For the text-containing cell, return its midpoint in [X, Y] coordinate format. 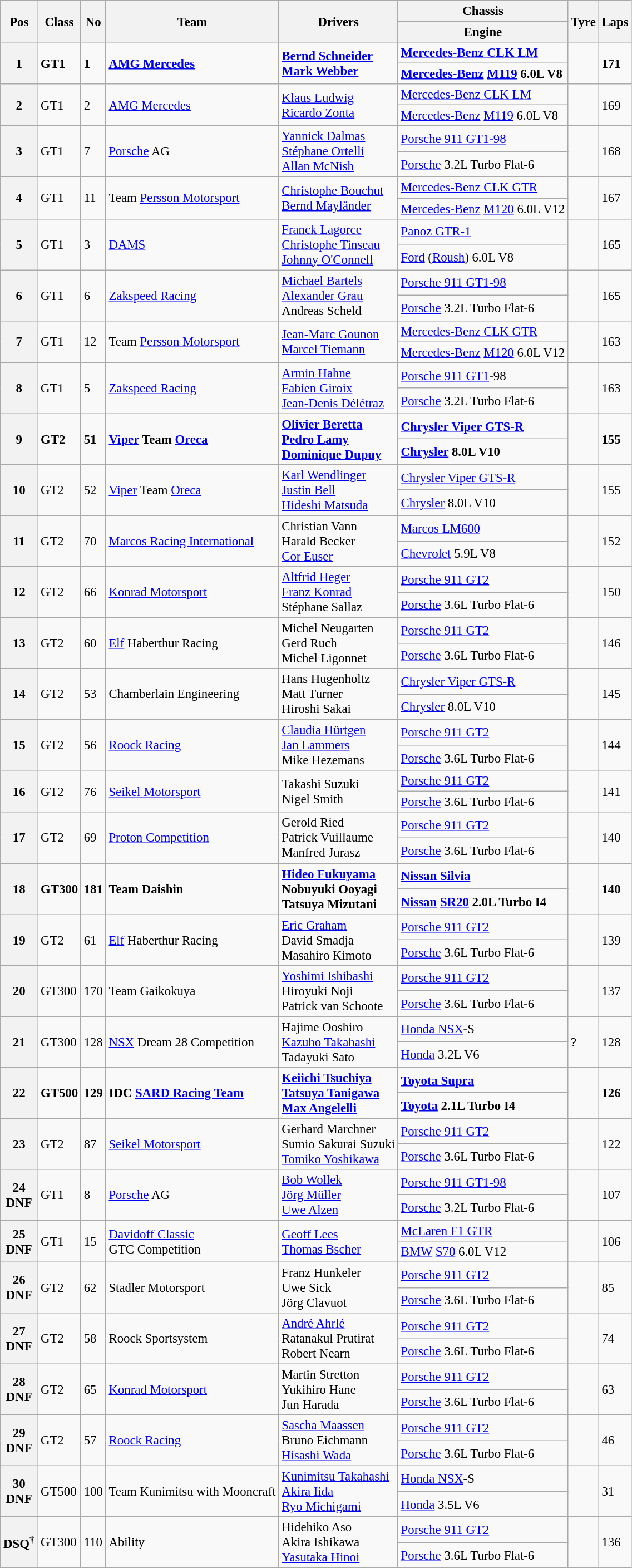
65 [93, 1390]
137 [615, 991]
Altfrid Heger Franz Konrad Stéphane Sallaz [338, 592]
Honda 3.2L V6 [483, 1055]
69 [93, 838]
Franck Lagorce Christophe Tinseau Johnny O'Connell [338, 244]
Michel Neugarten Gerd Ruch Michel Ligonnet [338, 643]
100 [93, 1492]
Team Kunimitsu with Mooncraft [192, 1492]
52 [93, 490]
9 [19, 439]
51 [93, 439]
No [93, 21]
Team Gaikokuya [192, 991]
Gerhard Marchner Sumio Sakurai Suzuki Tomiko Yoshikawa [338, 1144]
145 [615, 694]
Toyota 2.1L Turbo I4 [483, 1105]
107 [615, 1195]
20 [19, 991]
46 [615, 1441]
Chamberlain Engineering [192, 694]
André Ahrlé Ratanakul Prutirat Robert Nearn [338, 1339]
16 [19, 792]
Proton Competition [192, 838]
28DNF [19, 1390]
87 [93, 1144]
170 [93, 991]
129 [93, 1093]
22 [19, 1093]
Armin Hahne Fabien Giroix Jean-Denis Délétraz [338, 389]
10 [19, 490]
Nissan SR20 2.0L Turbo I4 [483, 902]
Roock Sportsystem [192, 1339]
DAMS [192, 244]
Christian Vann Harald Becker Cor Euser [338, 541]
McLaren F1 GTR [483, 1231]
Jean-Marc Gounon Marcel Tiemann [338, 342]
146 [615, 643]
Kunimitsu Takahashi Akira Iida Ryo Michigami [338, 1492]
61 [93, 940]
56 [93, 745]
66 [93, 592]
Drivers [338, 21]
Chevrolet 5.9L V8 [483, 554]
Marcos Racing International [192, 541]
Toyota Supra [483, 1080]
Sascha Maassen Bruno Eichmann Hisashi Wada [338, 1441]
168 [615, 151]
Class [60, 21]
17 [19, 838]
Keiichi Tsuchiya Tatsuya Tanigawa Max Angelelli [338, 1093]
Yoshimi Ishibashi Hiroyuki Noji Patrick van Schoote [338, 991]
Michael Bartels Alexander Grau Andreas Scheld [338, 296]
Laps [615, 21]
Gerold Ried Patrick Vuillaume Manfred Jurasz [338, 838]
14 [19, 694]
Stadler Motorsport [192, 1288]
181 [93, 889]
63 [615, 1390]
62 [93, 1288]
139 [615, 940]
Chassis [483, 11]
85 [615, 1288]
13 [19, 643]
Panoz GTR-1 [483, 232]
Hajime Ooshiro Kazuho Takahashi Tadayuki Sato [338, 1042]
23 [19, 1144]
25DNF [19, 1241]
152 [615, 541]
26DNF [19, 1288]
Christophe Bouchut Bernd Mayländer [338, 198]
21 [19, 1042]
167 [615, 198]
Takashi Suzuki Nigel Smith [338, 792]
27DNF [19, 1339]
30DNF [19, 1492]
150 [615, 592]
24DNF [19, 1195]
Hans Hugenholtz Matt Turner Hiroshi Sakai [338, 694]
Bernd Schneider Mark Webber [338, 63]
57 [93, 1441]
19 [19, 940]
Geoff Lees Thomas Bscher [338, 1241]
IDC SARD Racing Team [192, 1093]
58 [93, 1339]
Honda 3.5L V6 [483, 1505]
NSX Dream 28 Competition [192, 1042]
Nissan Silvia [483, 876]
Eric Graham David Smadja Masahiro Kimoto [338, 940]
Bob Wollek Jörg Müller Uwe Alzen [338, 1195]
29DNF [19, 1441]
171 [615, 63]
169 [615, 105]
76 [93, 792]
BMW S70 6.0L V12 [483, 1252]
53 [93, 694]
31 [615, 1492]
Olivier Beretta Pedro Lamy Dominique Dupuy [338, 439]
141 [615, 792]
Engine [483, 32]
Claudia Hürtgen Jan Lammers Mike Hezemans [338, 745]
Martin Stretton Yukihiro Hane Jun Harada [338, 1390]
126 [615, 1093]
Team [192, 21]
74 [615, 1339]
Tyre [583, 21]
Pos [19, 21]
122 [615, 1144]
Yannick Dalmas Stéphane Ortelli Allan McNish [338, 151]
Hideo Fukuyama Nobuyuki Ooyagi Tatsuya Mizutani [338, 889]
70 [93, 541]
144 [615, 745]
Karl Wendlinger Justin Bell Hideshi Matsuda [338, 490]
Klaus Ludwig Ricardo Zonta [338, 105]
60 [93, 643]
? [583, 1042]
Davidoff Classic GTC Competition [192, 1241]
4 [19, 198]
18 [19, 889]
106 [615, 1241]
Marcos LM600 [483, 528]
Team Daishin [192, 889]
Ford (Roush) 6.0L V8 [483, 257]
Franz Hunkeler Uwe Sick Jörg Clavuot [338, 1288]
